Capture the cell that displays the provided text and extract its (x, y) central coordinate. 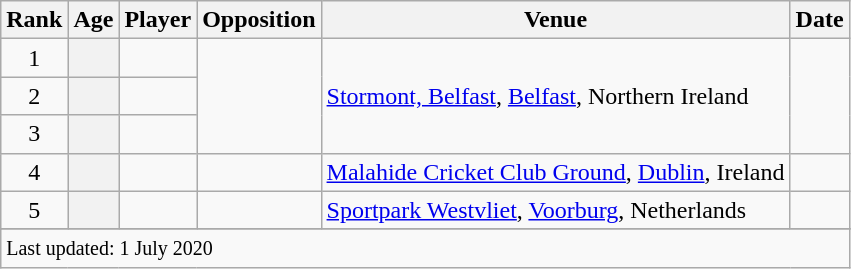
Player (158, 20)
4 (34, 172)
Age (94, 20)
5 (34, 210)
3 (34, 134)
Venue (556, 20)
Rank (34, 20)
Sportpark Westvliet, Voorburg, Netherlands (556, 210)
Malahide Cricket Club Ground, Dublin, Ireland (556, 172)
2 (34, 96)
Stormont, Belfast, Belfast, Northern Ireland (556, 96)
Date (820, 20)
1 (34, 58)
Last updated: 1 July 2020 (425, 248)
Opposition (259, 20)
